Pinpoint the cell where the given text exists, returning its [x, y] midpoint coordinate. 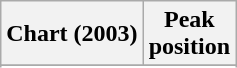
Peak position [189, 34]
Chart (2003) [72, 34]
